Identify which cell holds the provided text, then report its (X, Y) central coordinate. 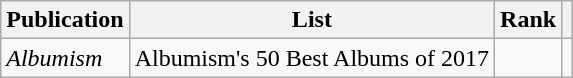
Publication (65, 20)
List (312, 20)
Albumism's 50 Best Albums of 2017 (312, 58)
Albumism (65, 58)
Rank (528, 20)
